Find where the given text appears and provide that cell's center as (X, Y) coordinate. 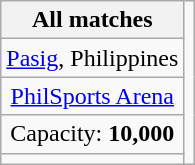
All matches (92, 20)
Pasig, Philippines (92, 58)
PhilSports Arena (92, 96)
Capacity: 10,000 (92, 134)
